Return (x, y) of the center of cell containing provided text 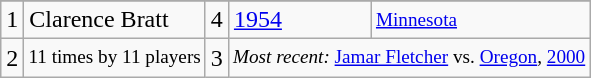
2 (12, 58)
Most recent: Jamar Fletcher vs. Oregon, 2000 (408, 58)
3 (216, 58)
Minnesota (480, 20)
Clarence Bratt (115, 20)
11 times by 11 players (115, 58)
4 (216, 20)
1 (12, 20)
1954 (300, 20)
